Determine the (x, y) coordinate at the center of the cell enclosing the given text.  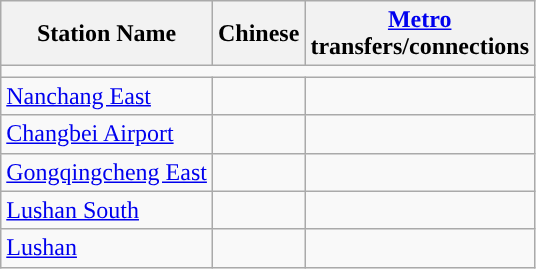
Gongqingcheng East (107, 172)
Nanchang East (107, 96)
Changbei Airport (107, 134)
Lushan South (107, 210)
Station Name (107, 34)
Chinese (258, 34)
Lushan (107, 248)
Metrotransfers/connections (420, 34)
